Output the (x, y) coordinate of the center of the cell containing the given text.  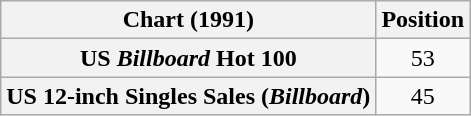
US 12-inch Singles Sales (Billboard) (188, 96)
US Billboard Hot 100 (188, 58)
45 (423, 96)
Position (423, 20)
53 (423, 58)
Chart (1991) (188, 20)
